For the text-containing cell, return its midpoint in (x, y) coordinate format. 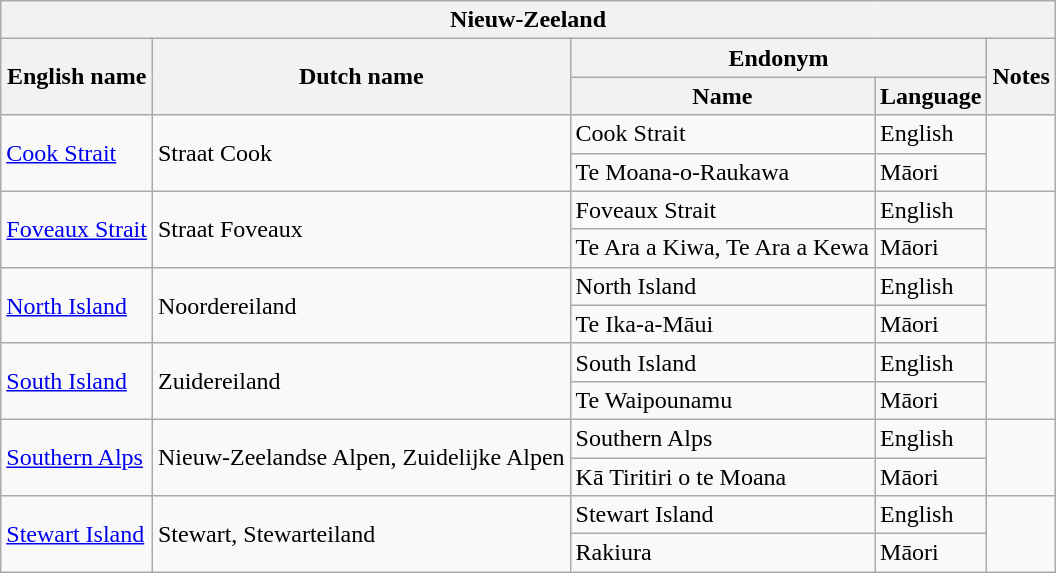
Straat Foveaux (361, 229)
Notes (1021, 77)
Nieuw-Zeeland (528, 20)
English name (77, 77)
Name (722, 96)
Te Ara a Kiwa, Te Ara a Kewa (722, 248)
Kā Tiritiri o te Moana (722, 477)
Te Moana-o-Raukawa (722, 172)
Te Waipounamu (722, 400)
Noordereiland (361, 305)
Stewart, Stewarteiland (361, 534)
Dutch name (361, 77)
Rakiura (722, 553)
Zuidereiland (361, 381)
Endonym (778, 58)
Nieuw-Zeelandse Alpen, Zuidelijke Alpen (361, 457)
Language (931, 96)
Te Ika-a-Māui (722, 324)
Straat Cook (361, 153)
